Detect which cell encompasses the target text, then output its [x, y] center coordinate. 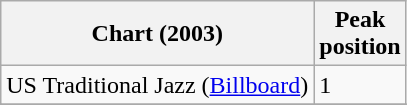
US Traditional Jazz (Billboard) [158, 85]
Peakposition [360, 34]
Chart (2003) [158, 34]
1 [360, 85]
